For the text-containing cell, return its midpoint in (X, Y) coordinate format. 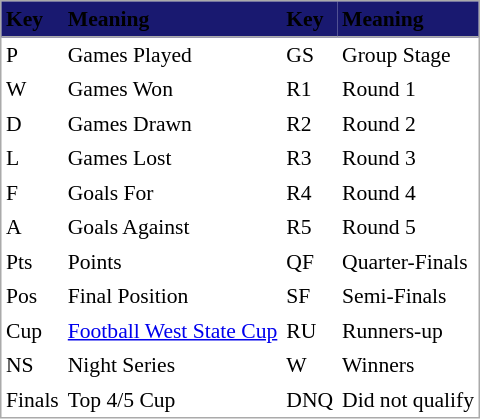
Games Lost (172, 158)
Round 4 (408, 193)
Games Played (172, 55)
Games Won (172, 89)
DNQ (310, 399)
Final Position (172, 296)
A (33, 227)
R4 (310, 193)
D (33, 123)
Goals Against (172, 227)
Games Drawn (172, 123)
Points (172, 261)
Finals (33, 399)
Round 3 (408, 158)
Pos (33, 296)
Goals For (172, 193)
Group Stage (408, 55)
R2 (310, 123)
L (33, 158)
Night Series (172, 365)
Runners-up (408, 331)
SF (310, 296)
R1 (310, 89)
Cup (33, 331)
Football West State Cup (172, 331)
GS (310, 55)
Winners (408, 365)
Round 1 (408, 89)
RU (310, 331)
R5 (310, 227)
Round 2 (408, 123)
P (33, 55)
Semi-Finals (408, 296)
QF (310, 261)
Did not qualify (408, 399)
Quarter-Finals (408, 261)
F (33, 193)
Top 4/5 Cup (172, 399)
NS (33, 365)
Pts (33, 261)
Round 5 (408, 227)
R3 (310, 158)
